Detect which cell encompasses the target text, then output its [x, y] center coordinate. 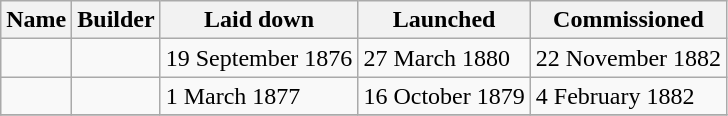
Builder [116, 20]
22 November 1882 [628, 58]
Name [36, 20]
Launched [444, 20]
Commissioned [628, 20]
19 September 1876 [259, 58]
Laid down [259, 20]
4 February 1882 [628, 96]
1 March 1877 [259, 96]
16 October 1879 [444, 96]
27 March 1880 [444, 58]
